For the text-containing cell, return its midpoint in [x, y] coordinate format. 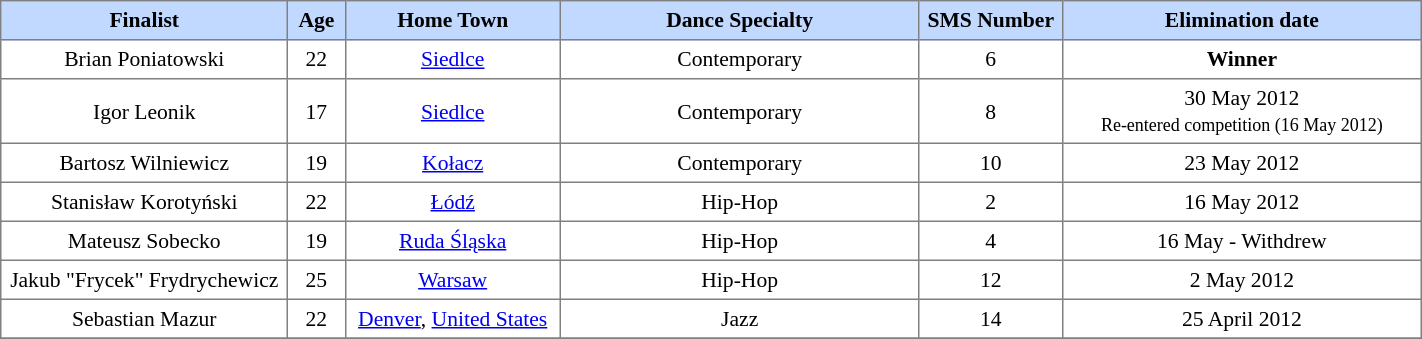
Warsaw [452, 280]
2 May 2012 [1242, 280]
Elimination date [1242, 20]
Kołacz [452, 162]
Łódź [452, 202]
12 [990, 280]
Jazz [740, 318]
16 May 2012 [1242, 202]
Denver, United States [452, 318]
Brian Poniatowski [144, 60]
17 [316, 111]
Home Town [452, 20]
Igor Leonik [144, 111]
Stanisław Korotyński [144, 202]
6 [990, 60]
16 May - Withdrew [1242, 240]
Winner [1242, 60]
30 May 2012 Re-entered competition (16 May 2012) [1242, 111]
25 April 2012 [1242, 318]
23 May 2012 [1242, 162]
8 [990, 111]
4 [990, 240]
Ruda Śląska [452, 240]
2 [990, 202]
Mateusz Sobecko [144, 240]
25 [316, 280]
SMS Number [990, 20]
Age [316, 20]
14 [990, 318]
Finalist [144, 20]
Bartosz Wilniewicz [144, 162]
Jakub "Frycek" Frydrychewicz [144, 280]
Sebastian Mazur [144, 318]
10 [990, 162]
Dance Specialty [740, 20]
